Locate the cell with the specified text and output its [x, y] center coordinate. 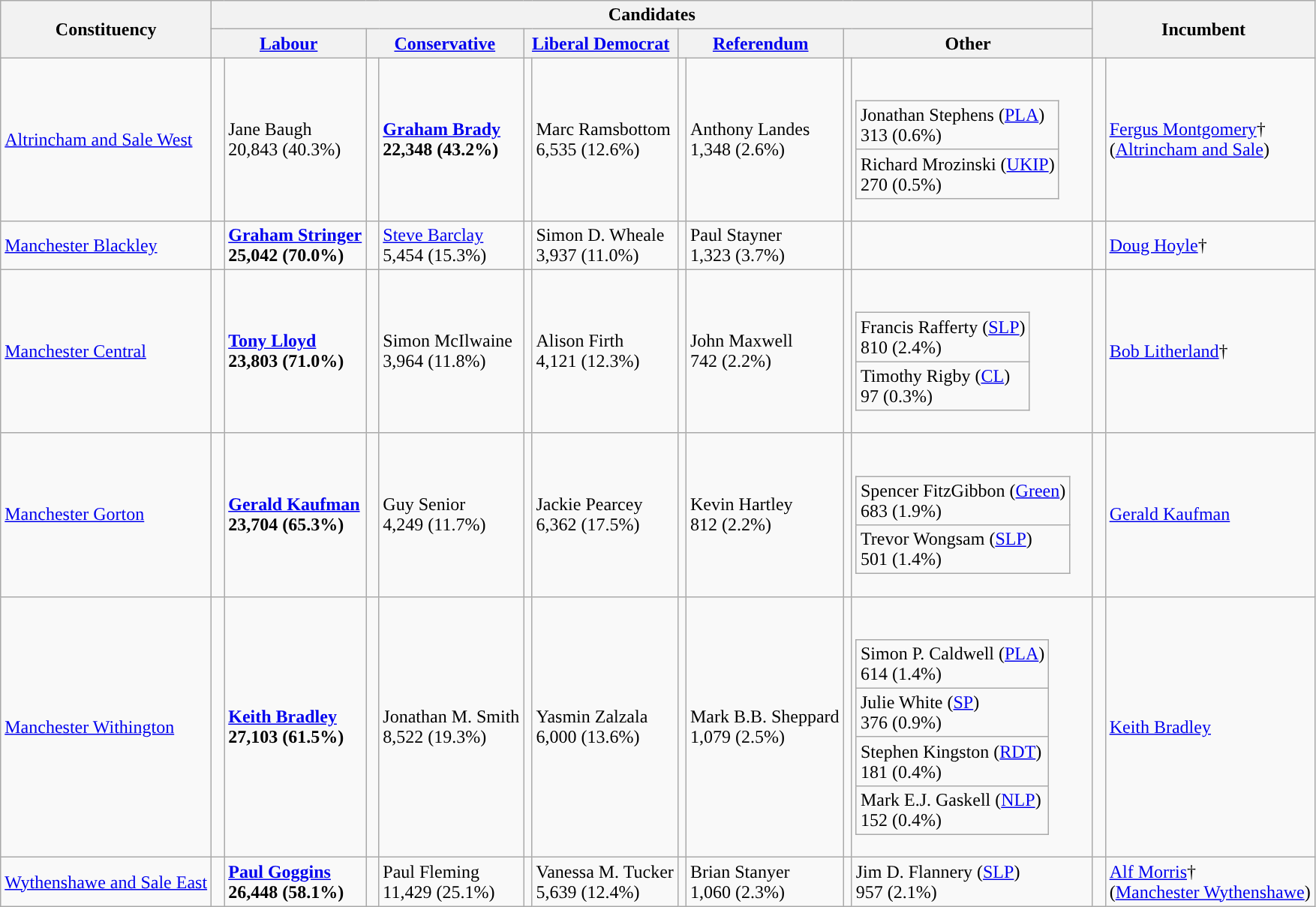
Steve Barclay5,454 (15.3%) [452, 246]
Jackie Pearcey6,362 (17.5%) [605, 515]
Simon McIlwaine3,964 (11.8%) [452, 352]
Guy Senior4,249 (11.7%) [452, 515]
Other [968, 44]
Tony Lloyd23,803 (71.0%) [296, 352]
Keith Bradley [1209, 727]
Mark B.B. Sheppard1,079 (2.5%) [765, 727]
Marc Ramsbottom6,535 (12.6%) [605, 140]
Spencer FitzGibbon (Green)683 (1.9%) [963, 501]
Trevor Wongsam (SLP)501 (1.4%) [963, 549]
Manchester Withington [107, 727]
Gerald Kaufman [1209, 515]
Francis Rafferty (SLP)810 (2.4%) [942, 338]
Wythenshawe and Sale East [107, 882]
Simon P. Caldwell (PLA)614 (1.4%) Julie White (SP)376 (0.9%) Stephen Kingston (RDT)181 (0.4%) Mark E.J. Gaskell (NLP)152 (0.4%) [972, 727]
Vanessa M. Tucker5,639 (12.4%) [605, 882]
Fergus Montgomery†(Altrincham and Sale) [1209, 140]
Alison Firth4,121 (12.3%) [605, 352]
Paul Fleming11,429 (25.1%) [452, 882]
Spencer FitzGibbon (Green)683 (1.9%) Trevor Wongsam (SLP)501 (1.4%) [972, 515]
Stephen Kingston (RDT)181 (0.4%) [952, 761]
Manchester Gorton [107, 515]
Jonathan Stephens (PLA)313 (0.6%) Richard Mrozinski (UKIP)270 (0.5%) [972, 140]
Incumbent [1203, 29]
Paul Stayner1,323 (3.7%) [765, 246]
Brian Stanyer1,060 (2.3%) [765, 882]
Timothy Rigby (CL)97 (0.3%) [942, 386]
Richard Mrozinski (UKIP)270 (0.5%) [957, 174]
John Maxwell742 (2.2%) [765, 352]
Gerald Kaufman23,704 (65.3%) [296, 515]
Anthony Landes1,348 (2.6%) [765, 140]
Referendum [761, 44]
Julie White (SP)376 (0.9%) [952, 713]
Altrincham and Sale West [107, 140]
Simon D. Wheale3,937 (11.0%) [605, 246]
Candidates [652, 15]
Constituency [107, 29]
Liberal Democrat [600, 44]
Conservative [445, 44]
Doug Hoyle† [1209, 246]
Jonathan M. Smith8,522 (19.3%) [452, 727]
Graham Stringer25,042 (70.0%) [296, 246]
Manchester Central [107, 352]
Francis Rafferty (SLP)810 (2.4%) Timothy Rigby (CL)97 (0.3%) [972, 352]
Graham Brady22,348 (43.2%) [452, 140]
Jonathan Stephens (PLA)313 (0.6%) [957, 125]
Keith Bradley27,103 (61.5%) [296, 727]
Manchester Blackley [107, 246]
Jim D. Flannery (SLP)957 (2.1%) [972, 882]
Alf Morris†(Manchester Wythenshawe) [1209, 882]
Jane Baugh20,843 (40.3%) [296, 140]
Kevin Hartley812 (2.2%) [765, 515]
Yasmin Zalzala6,000 (13.6%) [605, 727]
Bob Litherland† [1209, 352]
Labour [289, 44]
Simon P. Caldwell (PLA)614 (1.4%) [952, 663]
Mark E.J. Gaskell (NLP)152 (0.4%) [952, 810]
Paul Goggins26,448 (58.1%) [296, 882]
